Return the [X, Y] coordinate for the center point of the cell that contains the specified text.  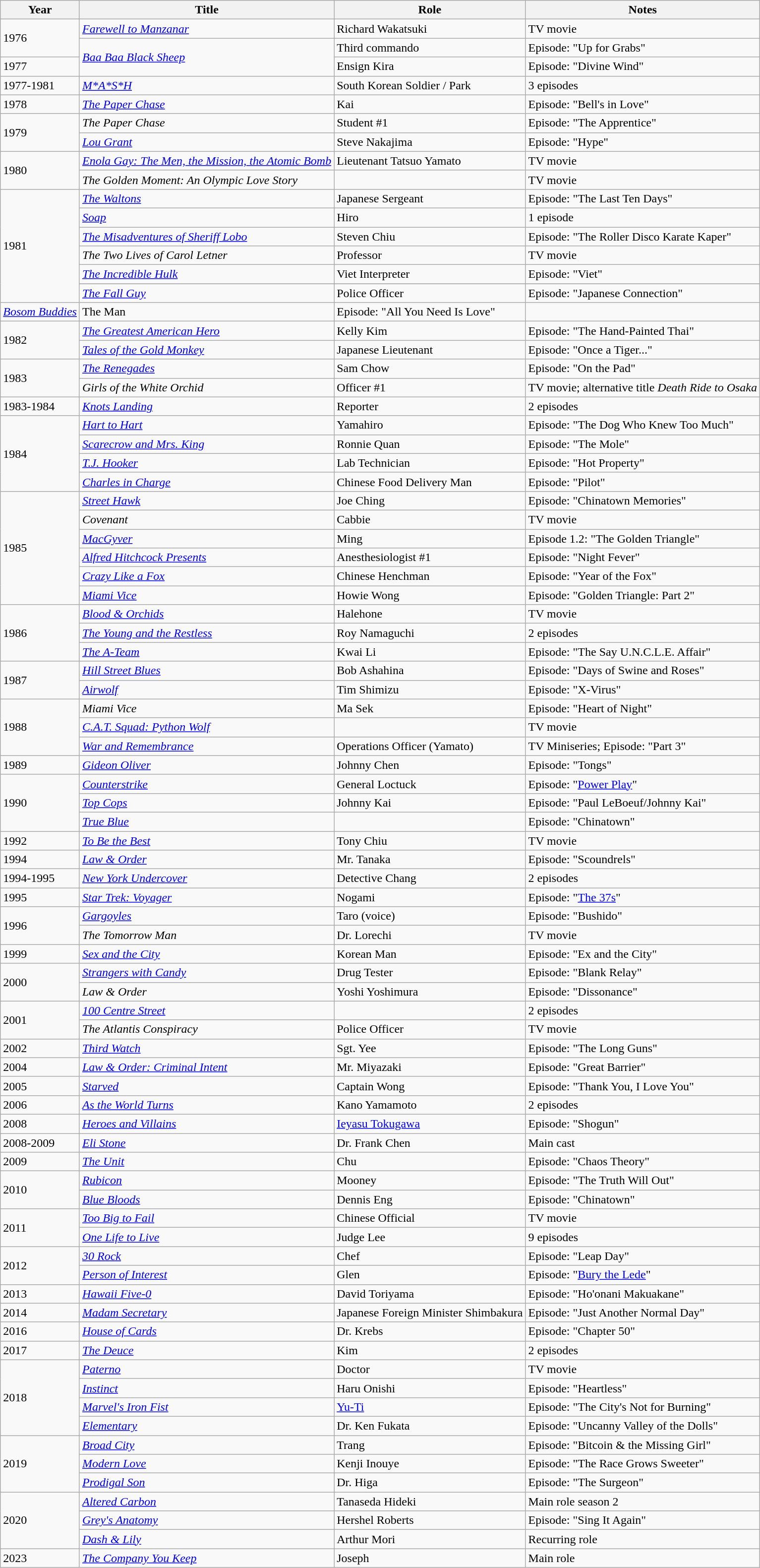
The Golden Moment: An Olympic Love Story [206, 180]
Episode: "The City's Not for Burning" [643, 1407]
Main role season 2 [643, 1502]
Mr. Miyazaki [430, 1067]
Third Watch [206, 1048]
Rubicon [206, 1181]
Dr. Higa [430, 1483]
2000 [40, 982]
Episode: "Chaos Theory" [643, 1162]
2005 [40, 1086]
Episode: "The Race Grows Sweeter" [643, 1464]
2019 [40, 1464]
Lieutenant Tatsuo Yamato [430, 161]
Tony Chiu [430, 841]
Student #1 [430, 123]
Person of Interest [206, 1275]
Episode: "Divine Wind" [643, 66]
Episode: "Blank Relay" [643, 973]
Chinese Food Delivery Man [430, 482]
Steven Chiu [430, 237]
Dr. Lorechi [430, 935]
1986 [40, 633]
Ronnie Quan [430, 444]
2018 [40, 1397]
The Unit [206, 1162]
Episode: "Power Play" [643, 784]
The Greatest American Hero [206, 331]
Covenant [206, 519]
Drug Tester [430, 973]
Episode: "Tongs" [643, 765]
Kenji Inouye [430, 1464]
Hershel Roberts [430, 1520]
Episode: "Shogun" [643, 1124]
Episode: "Bushido" [643, 916]
TV movie; alternative title Death Ride to Osaka [643, 387]
2010 [40, 1190]
Richard Wakatsuki [430, 29]
Sam Chow [430, 369]
TV Miniseries; Episode: "Part 3" [643, 746]
1 episode [643, 217]
Anesthesiologist #1 [430, 558]
Counterstrike [206, 784]
Dennis Eng [430, 1199]
Episode: "Great Barrier" [643, 1067]
Lab Technician [430, 463]
Chinese Official [430, 1218]
Top Cops [206, 803]
Girls of the White Orchid [206, 387]
Episode: "Ho'onani Makuakane" [643, 1294]
Episode: "The Mole" [643, 444]
The Young and the Restless [206, 633]
Charles in Charge [206, 482]
Episode: "Uncanny Valley of the Dolls" [643, 1426]
2008-2009 [40, 1142]
3 episodes [643, 85]
Lou Grant [206, 142]
Episode: "Once a Tiger..." [643, 350]
1978 [40, 104]
1995 [40, 897]
2023 [40, 1558]
Street Hawk [206, 501]
David Toriyama [430, 1294]
Scarecrow and Mrs. King [206, 444]
Episode: "The Roller Disco Karate Kaper" [643, 237]
2014 [40, 1313]
Episode: "Chapter 50" [643, 1331]
Heroes and Villains [206, 1124]
Dr. Frank Chen [430, 1142]
The Man [206, 312]
Instinct [206, 1388]
Episode: "Paul LeBoeuf/Johnny Kai" [643, 803]
The Waltons [206, 198]
1994-1995 [40, 878]
Kai [430, 104]
2013 [40, 1294]
1985 [40, 548]
Gargoyles [206, 916]
Episode: "Ex and the City" [643, 954]
Halehone [430, 614]
Airwolf [206, 690]
Steve Nakajima [430, 142]
1999 [40, 954]
1977-1981 [40, 85]
Alfred Hitchcock Presents [206, 558]
30 Rock [206, 1256]
Altered Carbon [206, 1502]
Too Big to Fail [206, 1218]
Chinese Henchman [430, 576]
1979 [40, 132]
Sgt. Yee [430, 1048]
Episode: "Bitcoin & the Missing Girl" [643, 1445]
The Atlantis Conspiracy [206, 1029]
Episode: "The Apprentice" [643, 123]
Episode: "Up for Grabs" [643, 48]
Episode: "Scoundrels" [643, 860]
2016 [40, 1331]
Episode: "Sing It Again" [643, 1520]
Marvel's Iron Fist [206, 1407]
Officer #1 [430, 387]
Eli Stone [206, 1142]
Episode: "Chinatown Memories" [643, 501]
2009 [40, 1162]
1992 [40, 841]
2011 [40, 1228]
Role [430, 10]
Blue Bloods [206, 1199]
Reporter [430, 406]
Arthur Mori [430, 1539]
9 episodes [643, 1237]
Blood & Orchids [206, 614]
2020 [40, 1520]
1990 [40, 803]
Tim Shimizu [430, 690]
Episode: "Bury the Lede" [643, 1275]
1987 [40, 680]
T.J. Hooker [206, 463]
The Tomorrow Man [206, 935]
The Incredible Hulk [206, 274]
As the World Turns [206, 1105]
Ma Sek [430, 708]
Episode: "Viet" [643, 274]
Japanese Lieutenant [430, 350]
House of Cards [206, 1331]
The Renegades [206, 369]
Episode: "Hype" [643, 142]
MacGyver [206, 538]
One Life to Live [206, 1237]
Episode: "Hot Property" [643, 463]
Episode: "Night Fever" [643, 558]
Haru Onishi [430, 1388]
Law & Order: Criminal Intent [206, 1067]
Professor [430, 255]
Elementary [206, 1426]
M*A*S*H [206, 85]
Cabbie [430, 519]
Bob Ashahina [430, 671]
Grey's Anatomy [206, 1520]
The Deuce [206, 1350]
Sex and the City [206, 954]
Johnny Kai [430, 803]
Episode: "The Dog Who Knew Too Much" [643, 425]
1983-1984 [40, 406]
Episode: "The Say U.N.C.L.E. Affair" [643, 652]
Episode 1.2: "The Golden Triangle" [643, 538]
Tanaseda Hideki [430, 1502]
The A-Team [206, 652]
Episode: "The 37s" [643, 897]
2012 [40, 1265]
Episode: "Bell's in Love" [643, 104]
Judge Lee [430, 1237]
1994 [40, 860]
2006 [40, 1105]
Mooney [430, 1181]
Tales of the Gold Monkey [206, 350]
Kano Yamamoto [430, 1105]
Kwai Li [430, 652]
Howie Wong [430, 595]
South Korean Soldier / Park [430, 85]
Yoshi Yoshimura [430, 992]
Chu [430, 1162]
2002 [40, 1048]
1988 [40, 727]
The Company You Keep [206, 1558]
Madam Secretary [206, 1313]
Kelly Kim [430, 331]
Episode: "On the Pad" [643, 369]
Episode: "Dissonance" [643, 992]
Knots Landing [206, 406]
2017 [40, 1350]
Ensign Kira [430, 66]
1983 [40, 378]
Strangers with Candy [206, 973]
Main role [643, 1558]
Episode: "Leap Day" [643, 1256]
2001 [40, 1020]
Episode: "Japanese Connection" [643, 293]
To Be the Best [206, 841]
Yu-Ti [430, 1407]
C.A.T. Squad: Python Wolf [206, 727]
Ieyasu Tokugawa [430, 1124]
Gideon Oliver [206, 765]
Chef [430, 1256]
Recurring role [643, 1539]
Episode: "Heart of Night" [643, 708]
Episode: "Year of the Fox" [643, 576]
Episode: "Thank You, I Love You" [643, 1086]
Episode: "All You Need Is Love" [430, 312]
Dr. Krebs [430, 1331]
Captain Wong [430, 1086]
1980 [40, 170]
The Misadventures of Sheriff Lobo [206, 237]
Detective Chang [430, 878]
Episode: "The Long Guns" [643, 1048]
1981 [40, 246]
Notes [643, 10]
Main cast [643, 1142]
Glen [430, 1275]
Episode: "Pilot" [643, 482]
Hart to Hart [206, 425]
Baa Baa Black Sheep [206, 57]
Joe Ching [430, 501]
Broad City [206, 1445]
1976 [40, 38]
Johnny Chen [430, 765]
Soap [206, 217]
Year [40, 10]
Viet Interpreter [430, 274]
True Blue [206, 821]
Episode: "The Surgeon" [643, 1483]
Episode: "Heartless" [643, 1388]
War and Remembrance [206, 746]
Prodigal Son [206, 1483]
Ming [430, 538]
1984 [40, 453]
Episode: "Days of Swine and Roses" [643, 671]
Japanese Sergeant [430, 198]
Joseph [430, 1558]
Episode: "The Truth Will Out" [643, 1181]
The Two Lives of Carol Letner [206, 255]
2004 [40, 1067]
Nogami [430, 897]
1977 [40, 66]
Dash & Lily [206, 1539]
Roy Namaguchi [430, 633]
1982 [40, 340]
Episode: "Just Another Normal Day" [643, 1313]
Doctor [430, 1369]
Farewell to Manzanar [206, 29]
Episode: "The Hand-Painted Thai" [643, 331]
Title [206, 10]
Starved [206, 1086]
Modern Love [206, 1464]
General Loctuck [430, 784]
Dr. Ken Fukata [430, 1426]
Enola Gay: The Men, the Mission, the Atomic Bomb [206, 161]
Bosom Buddies [40, 312]
Episode: "Golden Triangle: Part 2" [643, 595]
New York Undercover [206, 878]
Operations Officer (Yamato) [430, 746]
Episode: "The Last Ten Days" [643, 198]
Hill Street Blues [206, 671]
Third commando [430, 48]
Hawaii Five-0 [206, 1294]
Crazy Like a Fox [206, 576]
1996 [40, 926]
2008 [40, 1124]
1989 [40, 765]
Episode: "X-Virus" [643, 690]
Yamahiro [430, 425]
The Fall Guy [206, 293]
Star Trek: Voyager [206, 897]
Korean Man [430, 954]
Mr. Tanaka [430, 860]
Kim [430, 1350]
Paterno [206, 1369]
100 Centre Street [206, 1010]
Hiro [430, 217]
Taro (voice) [430, 916]
Japanese Foreign Minister Shimbakura [430, 1313]
Trang [430, 1445]
